Scan for the cell matching the given text and deliver its (X, Y) coordinate at center. 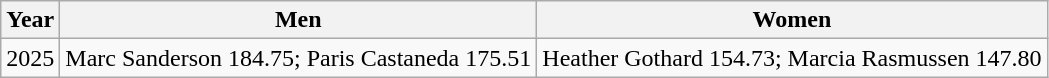
Women (792, 20)
Heather Gothard 154.73; Marcia Rasmussen 147.80 (792, 58)
Men (298, 20)
2025 (30, 58)
Marc Sanderson 184.75; Paris Castaneda 175.51 (298, 58)
Year (30, 20)
